Return the [x, y] coordinate for the center point of the cell that contains the specified text.  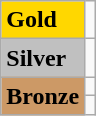
Silver [43, 58]
Bronze [43, 96]
Gold [43, 20]
